Search for the cell housing the specified text and yield its (x, y) center coordinate. 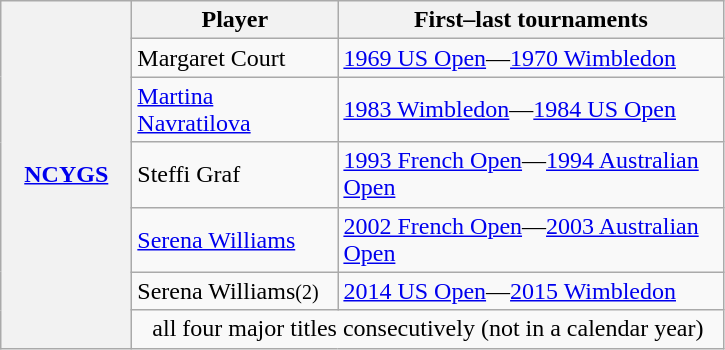
all four major titles consecutively (not in a calendar year) (428, 329)
1983 Wimbledon—1984 US Open (531, 110)
Player (235, 20)
Steffi Graf (235, 174)
Serena Williams (235, 240)
First–last tournaments (531, 20)
2002 French Open—2003 Australian Open (531, 240)
1993 French Open—1994 Australian Open (531, 174)
1969 US Open—1970 Wimbledon (531, 58)
Margaret Court (235, 58)
Martina Navratilova (235, 110)
NCYGS (66, 174)
Serena Williams(2) (235, 291)
2014 US Open—2015 Wimbledon (531, 291)
